Extract the (X, Y) coordinate from the center of the cell holding the provided text.  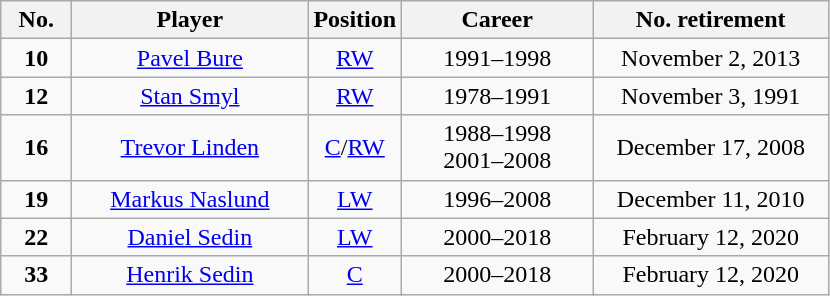
C/RW (355, 148)
19 (36, 199)
Career (498, 20)
1996–2008 (498, 199)
Markus Naslund (190, 199)
Daniel Sedin (190, 237)
1991–1998 (498, 58)
Player (190, 20)
No. (36, 20)
1988–19982001–2008 (498, 148)
33 (36, 275)
December 17, 2008 (711, 148)
22 (36, 237)
16 (36, 148)
Trevor Linden (190, 148)
1978–1991 (498, 96)
Position (355, 20)
C (355, 275)
Stan Smyl (190, 96)
12 (36, 96)
No. retirement (711, 20)
November 3, 1991 (711, 96)
Henrik Sedin (190, 275)
December 11, 2010 (711, 199)
November 2, 2013 (711, 58)
10 (36, 58)
Pavel Bure (190, 58)
